Output the [X, Y] coordinate of the center of the cell containing the given text.  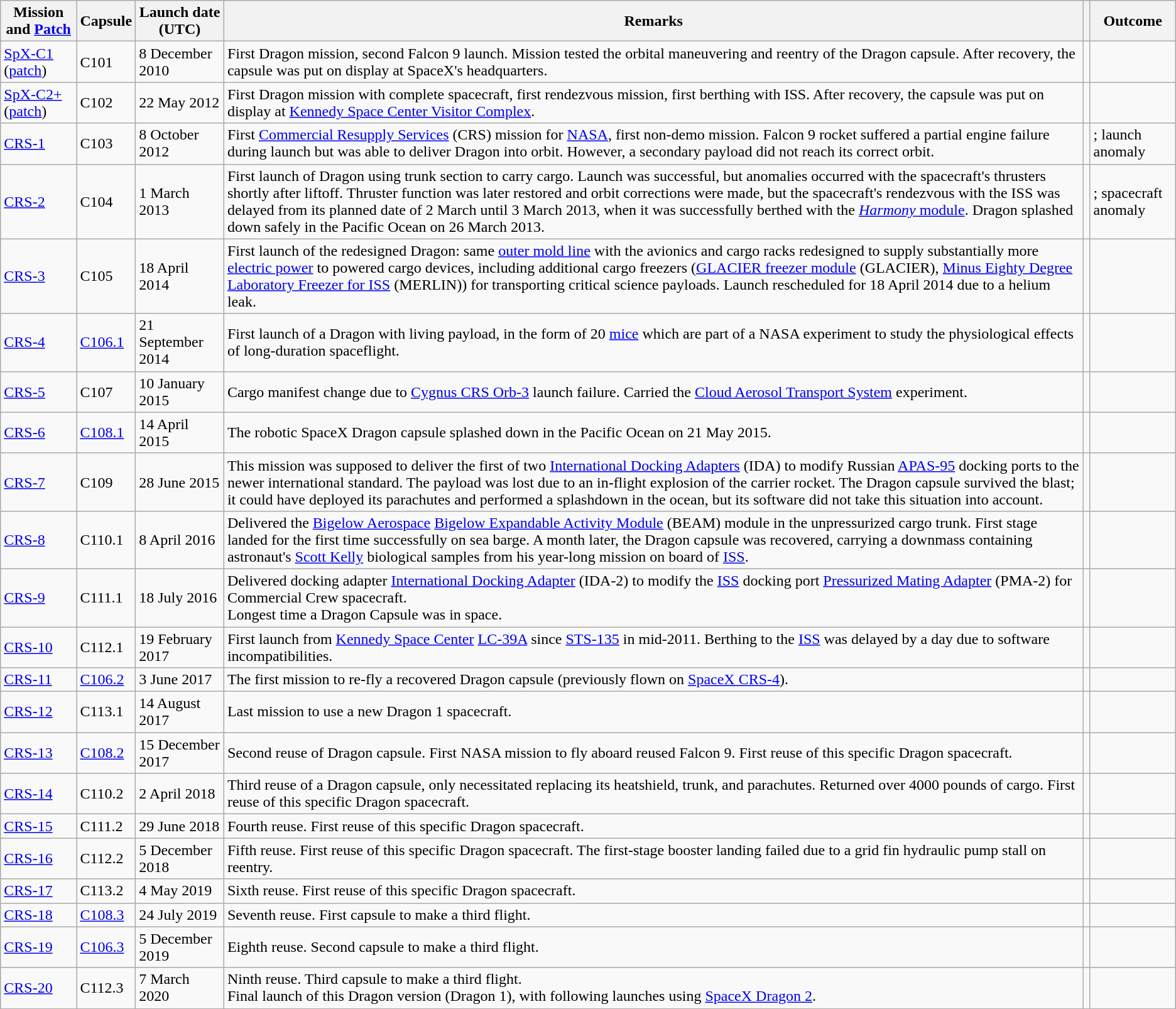
8 December 2010 [180, 62]
CRS-3 [39, 276]
C102 [106, 103]
CRS-4 [39, 342]
; launch anomaly [1133, 143]
15 December 2017 [180, 753]
CRS-14 [39, 794]
21 September 2014 [180, 342]
C104 [106, 201]
CRS-9 [39, 597]
C108.1 [106, 432]
C111.2 [106, 826]
10 January 2015 [180, 392]
18 April 2014 [180, 276]
C113.1 [106, 712]
C106.2 [106, 680]
Sixth reuse. First reuse of this specific Dragon spacecraft. [653, 891]
CRS-6 [39, 432]
CRS-13 [39, 753]
5 December 2019 [180, 947]
C113.2 [106, 891]
8 October 2012 [180, 143]
CRS-16 [39, 858]
Mission and Patch [39, 21]
C112.2 [106, 858]
C103 [106, 143]
CRS-8 [39, 540]
7 March 2020 [180, 988]
C110.1 [106, 540]
C107 [106, 392]
SpX-C2+ (patch) [39, 103]
C110.2 [106, 794]
Launch date (UTC) [180, 21]
19 February 2017 [180, 647]
C105 [106, 276]
Seventh reuse. First capsule to make a third flight. [653, 915]
1 March 2013 [180, 201]
24 July 2019 [180, 915]
CRS-2 [39, 201]
CRS-1 [39, 143]
CRS-5 [39, 392]
C111.1 [106, 597]
Outcome [1133, 21]
C112.3 [106, 988]
C112.1 [106, 647]
Cargo manifest change due to Cygnus CRS Orb-3 launch failure. Carried the Cloud Aerosol Transport System experiment. [653, 392]
CRS-19 [39, 947]
Last mission to use a new Dragon 1 spacecraft. [653, 712]
3 June 2017 [180, 680]
CRS-20 [39, 988]
Remarks [653, 21]
The first mission to re-fly a recovered Dragon capsule (previously flown on SpaceX CRS-4). [653, 680]
Ninth reuse. Third capsule to make a third flight.Final launch of this Dragon version (Dragon 1), with following launches using SpaceX Dragon 2. [653, 988]
29 June 2018 [180, 826]
Eighth reuse. Second capsule to make a third flight. [653, 947]
The robotic SpaceX Dragon capsule splashed down in the Pacific Ocean on 21 May 2015. [653, 432]
C108.2 [106, 753]
4 May 2019 [180, 891]
28 June 2015 [180, 482]
Fourth reuse. First reuse of this specific Dragon spacecraft. [653, 826]
CRS-12 [39, 712]
C106.3 [106, 947]
C108.3 [106, 915]
18 July 2016 [180, 597]
Second reuse of Dragon capsule. First NASA mission to fly aboard reused Falcon 9. First reuse of this specific Dragon spacecraft. [653, 753]
CRS-10 [39, 647]
CRS-18 [39, 915]
CRS-17 [39, 891]
CRS-7 [39, 482]
22 May 2012 [180, 103]
C109 [106, 482]
C106.1 [106, 342]
Capsule [106, 21]
C101 [106, 62]
8 April 2016 [180, 540]
; spacecraft anomaly [1133, 201]
14 August 2017 [180, 712]
2 April 2018 [180, 794]
First launch from Kennedy Space Center LC-39A since STS-135 in mid-2011. Berthing to the ISS was delayed by a day due to software incompatibilities. [653, 647]
5 December 2018 [180, 858]
SpX-C1 (patch) [39, 62]
14 April 2015 [180, 432]
CRS-11 [39, 680]
CRS-15 [39, 826]
